Provide the (X, Y) coordinate of the cell's center where the given text is located.  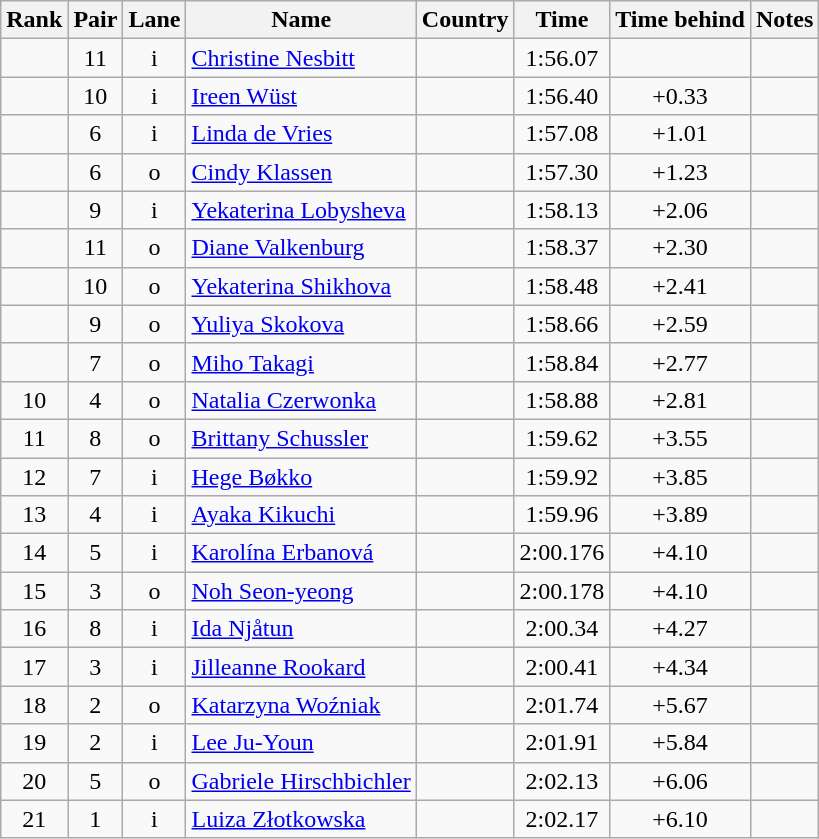
19 (34, 743)
Christine Nesbitt (301, 58)
2:01.91 (562, 743)
Ayaka Kikuchi (301, 515)
Karolína Erbanová (301, 553)
+5.67 (680, 705)
Hege Bøkko (301, 477)
Pair (96, 20)
Linda de Vries (301, 134)
13 (34, 515)
+1.01 (680, 134)
Gabriele Hirschbichler (301, 781)
Yuliya Skokova (301, 324)
Ida Njåtun (301, 629)
1:59.92 (562, 477)
2:02.17 (562, 819)
+6.10 (680, 819)
1:58.48 (562, 286)
Lee Ju-Youn (301, 743)
Natalia Czerwonka (301, 400)
Name (301, 20)
1:59.96 (562, 515)
1:58.13 (562, 210)
Ireen Wüst (301, 96)
+2.77 (680, 362)
1 (96, 819)
21 (34, 819)
+0.33 (680, 96)
15 (34, 591)
Cindy Klassen (301, 172)
16 (34, 629)
1:58.88 (562, 400)
Brittany Schussler (301, 438)
12 (34, 477)
2:01.74 (562, 705)
Yekaterina Shikhova (301, 286)
+2.81 (680, 400)
17 (34, 667)
+3.85 (680, 477)
Country (465, 20)
1:58.84 (562, 362)
+2.59 (680, 324)
Yekaterina Lobysheva (301, 210)
1:57.30 (562, 172)
+3.55 (680, 438)
+4.34 (680, 667)
+3.89 (680, 515)
Time (562, 20)
20 (34, 781)
+1.23 (680, 172)
18 (34, 705)
Jilleanne Rookard (301, 667)
+5.84 (680, 743)
Noh Seon-yeong (301, 591)
Time behind (680, 20)
Miho Takagi (301, 362)
2:00.41 (562, 667)
Notes (784, 20)
1:58.66 (562, 324)
+2.30 (680, 248)
Rank (34, 20)
2:00.34 (562, 629)
14 (34, 553)
2:00.178 (562, 591)
Lane (154, 20)
2:00.176 (562, 553)
+2.06 (680, 210)
+2.41 (680, 286)
+6.06 (680, 781)
Katarzyna Woźniak (301, 705)
1:56.40 (562, 96)
1:58.37 (562, 248)
Diane Valkenburg (301, 248)
1:59.62 (562, 438)
1:57.08 (562, 134)
+4.27 (680, 629)
2:02.13 (562, 781)
1:56.07 (562, 58)
Luiza Złotkowska (301, 819)
